Scan for the cell matching the given text and deliver its (X, Y) coordinate at center. 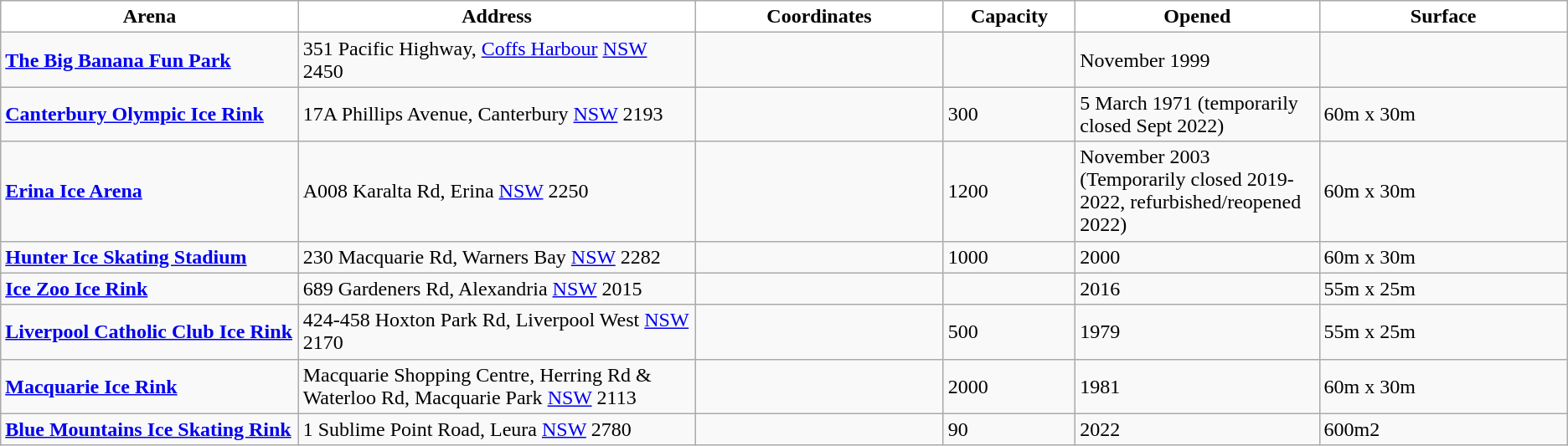
1000 (1009, 257)
1979 (1198, 331)
Canterbury Olympic Ice Rink (149, 114)
The Big Banana Fun Park (149, 60)
Erina Ice Arena (149, 191)
Macquarie Shopping Centre, Herring Rd & Waterloo Rd, Macquarie Park NSW 2113 (497, 387)
5 March 1971 (temporarily closed Sept 2022) (1198, 114)
300 (1009, 114)
Surface (1443, 17)
2016 (1198, 289)
17A Phillips Avenue, Canterbury NSW 2193 (497, 114)
230 Macquarie Rd, Warners Bay NSW 2282 (497, 257)
November 1999 (1198, 60)
A008 Karalta Rd, Erina NSW 2250 (497, 191)
Capacity (1009, 17)
351 Pacific Highway, Coffs Harbour NSW 2450 (497, 60)
1200 (1009, 191)
Address (497, 17)
689 Gardeners Rd, Alexandria NSW 2015 (497, 289)
Arena (149, 17)
Ice Zoo Ice Rink (149, 289)
November 2003(Temporarily closed 2019-2022, refurbished/reopened 2022) (1198, 191)
1981 (1198, 387)
Liverpool Catholic Club Ice Rink (149, 331)
90 (1009, 429)
Hunter Ice Skating Stadium (149, 257)
600m2 (1443, 429)
Blue Mountains Ice Skating Rink (149, 429)
2022 (1198, 429)
Coordinates (819, 17)
424-458 Hoxton Park Rd, Liverpool West NSW 2170 (497, 331)
Opened (1198, 17)
500 (1009, 331)
1 Sublime Point Road, Leura NSW 2780 (497, 429)
Macquarie Ice Rink (149, 387)
